Find where the given text appears and provide that cell's center as [x, y] coordinate. 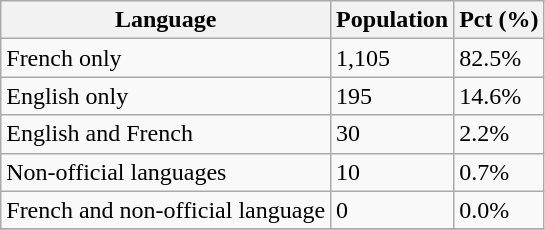
Non-official languages [166, 172]
0.0% [499, 210]
Population [392, 20]
14.6% [499, 96]
82.5% [499, 58]
1,105 [392, 58]
195 [392, 96]
2.2% [499, 134]
French only [166, 58]
0.7% [499, 172]
French and non-official language [166, 210]
English and French [166, 134]
Pct (%) [499, 20]
30 [392, 134]
10 [392, 172]
English only [166, 96]
Language [166, 20]
0 [392, 210]
